Identify which cell holds the provided text, then report its [x, y] central coordinate. 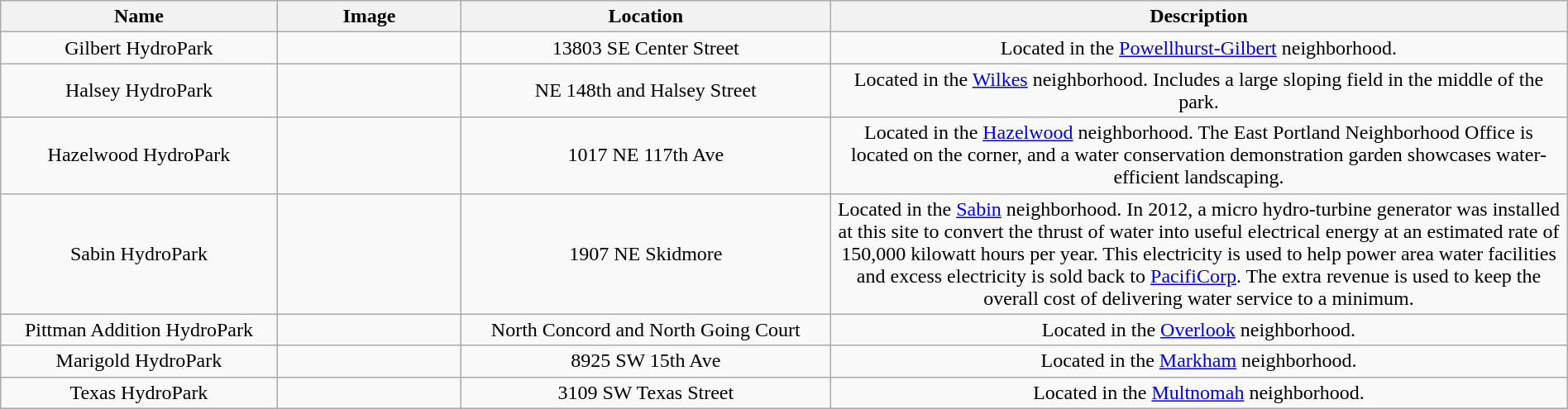
Gilbert HydroPark [139, 48]
Marigold HydroPark [139, 361]
8925 SW 15th Ave [646, 361]
1017 NE 117th Ave [646, 155]
Located in the Multnomah neighborhood. [1199, 392]
Located in the Overlook neighborhood. [1199, 330]
Location [646, 17]
13803 SE Center Street [646, 48]
North Concord and North Going Court [646, 330]
Located in the Wilkes neighborhood. Includes a large sloping field in the middle of the park. [1199, 91]
Located in the Markham neighborhood. [1199, 361]
Located in the Powellhurst-Gilbert neighborhood. [1199, 48]
Pittman Addition HydroPark [139, 330]
NE 148th and Halsey Street [646, 91]
Halsey HydroPark [139, 91]
Name [139, 17]
1907 NE Skidmore [646, 254]
Image [369, 17]
Hazelwood HydroPark [139, 155]
3109 SW Texas Street [646, 392]
Description [1199, 17]
Sabin HydroPark [139, 254]
Texas HydroPark [139, 392]
